Determine the (X, Y) coordinate at the center of the cell enclosing the given text.  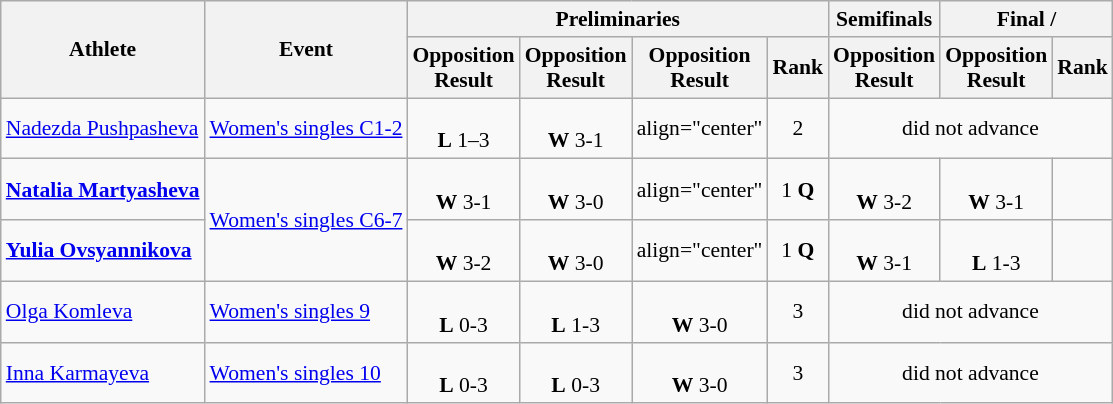
Athlete (103, 50)
L 1–3 (463, 128)
Inna Karmayeva (103, 372)
Yulia Ovsyannikova (103, 250)
Nadezda Pushpasheva (103, 128)
2 (798, 128)
Natalia Martyasheva (103, 190)
Event (306, 50)
Final / (1026, 19)
Women's singles 10 (306, 372)
Women's singles C6-7 (306, 220)
Olga Komleva (103, 312)
Women's singles C1-2 (306, 128)
Preliminaries (618, 19)
Semifinals (884, 19)
Women's singles 9 (306, 312)
